From the cell containing the given text, extract its center point as (X, Y) coordinate. 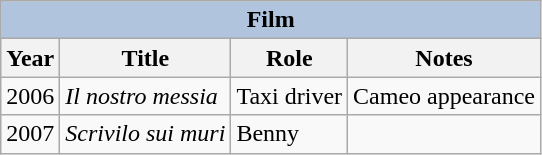
Film (271, 20)
Role (290, 58)
Benny (290, 134)
Scrivilo sui muri (146, 134)
2006 (30, 96)
2007 (30, 134)
Year (30, 58)
Il nostro messia (146, 96)
Taxi driver (290, 96)
Title (146, 58)
Cameo appearance (444, 96)
Notes (444, 58)
